Determine the [x, y] coordinate at the center of the cell enclosing the given text.  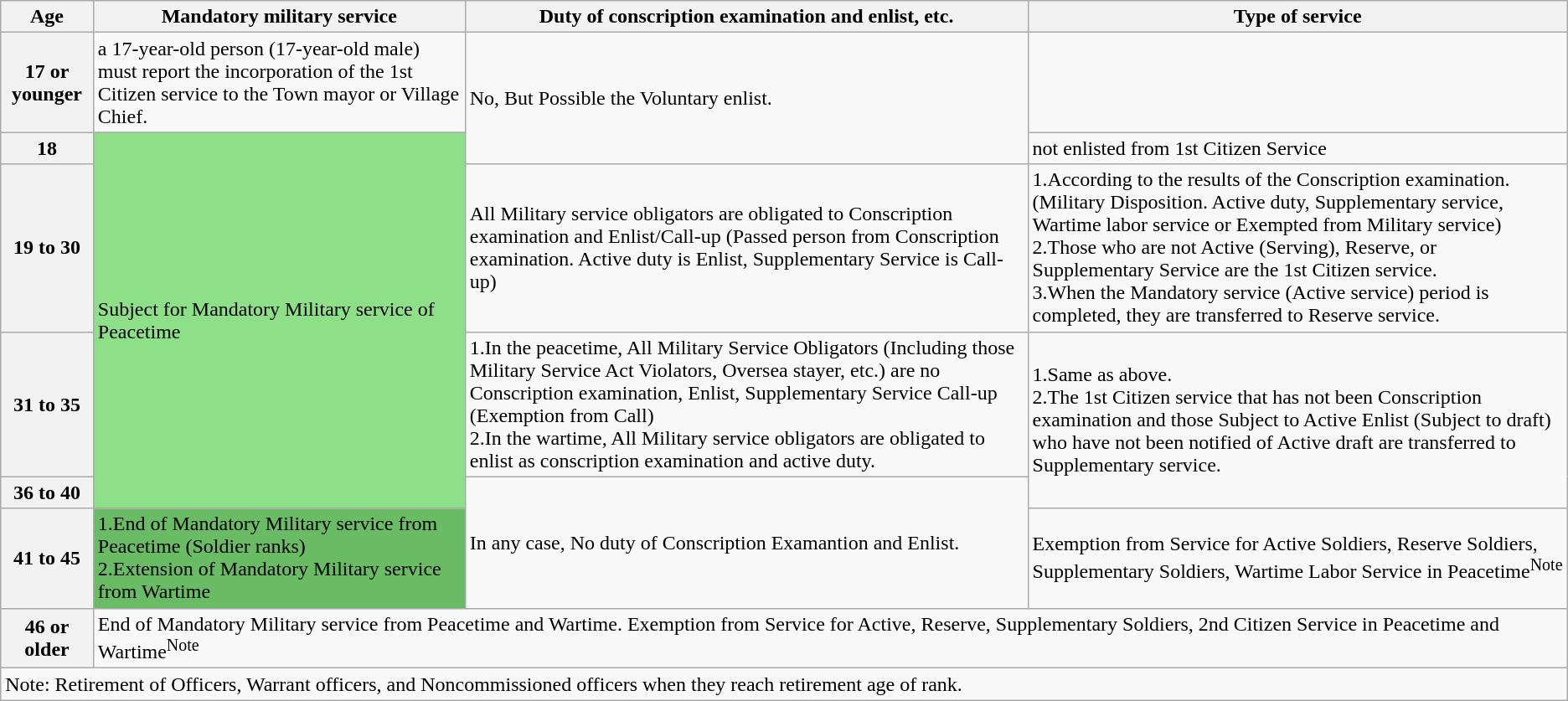
18 [47, 148]
Duty of conscription examination and enlist, etc. [746, 17]
19 to 30 [47, 248]
In any case, No duty of Conscription Examantion and Enlist. [746, 543]
46 or older [47, 638]
a 17-year-old person (17-year-old male) must report the incorporation of the 1st Citizen service to the Town mayor or Village Chief. [279, 82]
1.End of Mandatory Military service from Peacetime (Soldier ranks)2.Extension of Mandatory Military service from Wartime [279, 558]
41 to 45 [47, 558]
Exemption from Service for Active Soldiers, Reserve Soldiers, Supplementary Soldiers, Wartime Labor Service in PeacetimeNote [1297, 558]
Mandatory military service [279, 17]
31 to 35 [47, 404]
Note: Retirement of Officers, Warrant officers, and Noncommissioned officers when they reach retirement age of rank. [784, 684]
No, But Possible the Voluntary enlist. [746, 99]
17 or younger [47, 82]
not enlisted from 1st Citizen Service [1297, 148]
Age [47, 17]
36 to 40 [47, 492]
Subject for Mandatory Military service of Peacetime [279, 320]
Type of service [1297, 17]
